Scan for the cell matching the given text and deliver its (x, y) coordinate at center. 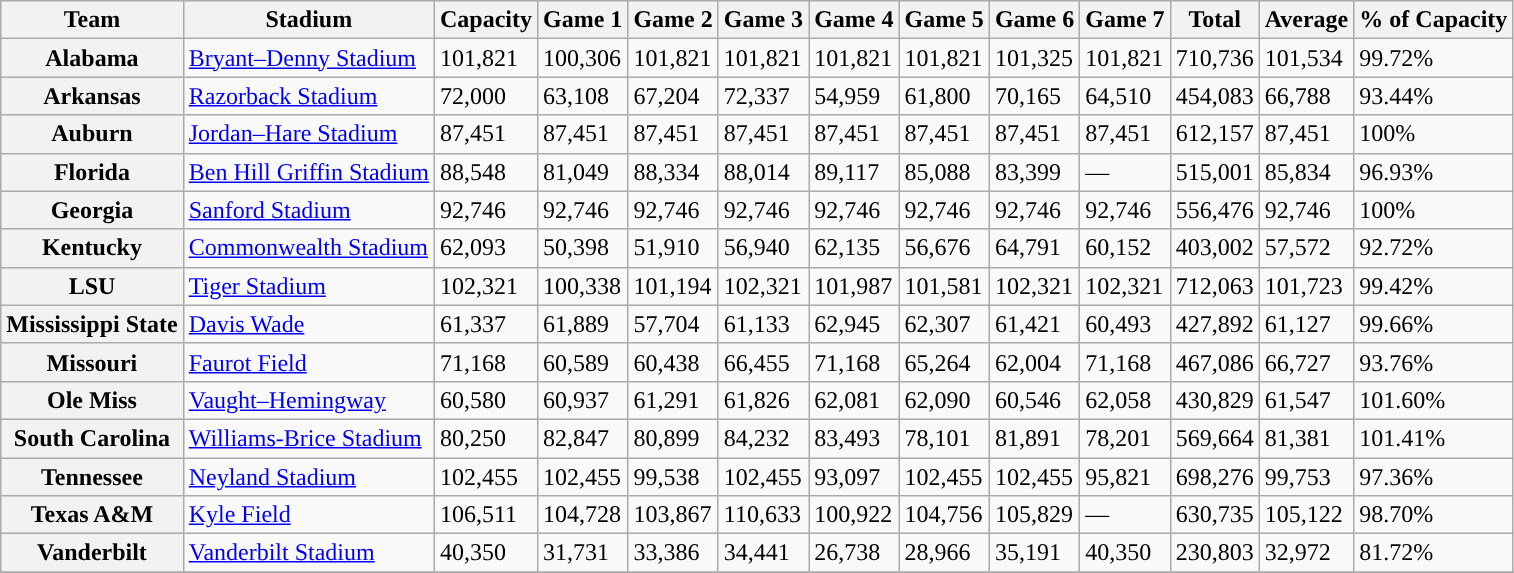
67,204 (673, 96)
Game 2 (673, 20)
Vanderbilt Stadium (308, 553)
85,834 (1306, 172)
Razorback Stadium (308, 96)
Capacity (486, 20)
Average (1306, 20)
84,232 (763, 438)
427,892 (1214, 324)
99.66% (1434, 324)
698,276 (1214, 477)
57,572 (1306, 248)
60,152 (1125, 248)
612,157 (1214, 134)
Tiger Stadium (308, 286)
93,097 (854, 477)
454,083 (1214, 96)
61,127 (1306, 324)
61,547 (1306, 400)
230,803 (1214, 553)
60,580 (486, 400)
66,727 (1306, 362)
93.44% (1434, 96)
62,090 (944, 400)
60,546 (1034, 400)
515,001 (1214, 172)
Kentucky (92, 248)
61,826 (763, 400)
83,399 (1034, 172)
101.60% (1434, 400)
63,108 (583, 96)
56,676 (944, 248)
78,201 (1125, 438)
Game 1 (583, 20)
Georgia (92, 210)
Game 6 (1034, 20)
61,337 (486, 324)
Auburn (92, 134)
Williams-Brice Stadium (308, 438)
28,966 (944, 553)
Bryant–Denny Stadium (308, 58)
62,081 (854, 400)
Vanderbilt (92, 553)
105,122 (1306, 515)
101,581 (944, 286)
96.93% (1434, 172)
Jordan–Hare Stadium (308, 134)
110,633 (763, 515)
50,398 (583, 248)
Tennessee (92, 477)
61,133 (763, 324)
LSU (92, 286)
100,338 (583, 286)
Mississippi State (92, 324)
33,386 (673, 553)
101,194 (673, 286)
57,704 (673, 324)
83,493 (854, 438)
60,937 (583, 400)
99,753 (1306, 477)
62,004 (1034, 362)
62,307 (944, 324)
72,337 (763, 96)
Sanford Stadium (308, 210)
Game 4 (854, 20)
101.41% (1434, 438)
61,291 (673, 400)
89,117 (854, 172)
61,889 (583, 324)
93.76% (1434, 362)
99.42% (1434, 286)
100,922 (854, 515)
630,735 (1214, 515)
99.72% (1434, 58)
54,959 (854, 96)
31,731 (583, 553)
26,738 (854, 553)
Game 5 (944, 20)
60,589 (583, 362)
South Carolina (92, 438)
32,972 (1306, 553)
Game 7 (1125, 20)
85,088 (944, 172)
467,086 (1214, 362)
Game 3 (763, 20)
Neyland Stadium (308, 477)
80,250 (486, 438)
104,756 (944, 515)
Ole Miss (92, 400)
56,940 (763, 248)
Team (92, 20)
51,910 (673, 248)
Florida (92, 172)
Arkansas (92, 96)
80,899 (673, 438)
61,421 (1034, 324)
Faurot Field (308, 362)
72,000 (486, 96)
Missouri (92, 362)
103,867 (673, 515)
81,891 (1034, 438)
Commonwealth Stadium (308, 248)
712,063 (1214, 286)
66,455 (763, 362)
35,191 (1034, 553)
88,334 (673, 172)
430,829 (1214, 400)
100,306 (583, 58)
92.72% (1434, 248)
66,788 (1306, 96)
88,548 (486, 172)
101,723 (1306, 286)
403,002 (1214, 248)
62,135 (854, 248)
81.72% (1434, 553)
64,791 (1034, 248)
88,014 (763, 172)
99,538 (673, 477)
% of Capacity (1434, 20)
98.70% (1434, 515)
Ben Hill Griffin Stadium (308, 172)
60,438 (673, 362)
60,493 (1125, 324)
106,511 (486, 515)
569,664 (1214, 438)
81,381 (1306, 438)
62,058 (1125, 400)
Davis Wade (308, 324)
70,165 (1034, 96)
95,821 (1125, 477)
62,945 (854, 324)
62,093 (486, 248)
101,987 (854, 286)
Kyle Field (308, 515)
Stadium (308, 20)
78,101 (944, 438)
61,800 (944, 96)
101,534 (1306, 58)
82,847 (583, 438)
556,476 (1214, 210)
710,736 (1214, 58)
65,264 (944, 362)
Vaught–Hemingway (308, 400)
Total (1214, 20)
Alabama (92, 58)
104,728 (583, 515)
Texas A&M (92, 515)
64,510 (1125, 96)
97.36% (1434, 477)
101,325 (1034, 58)
34,441 (763, 553)
105,829 (1034, 515)
81,049 (583, 172)
